Return the (X, Y) coordinate for the center point of the cell that contains the specified text.  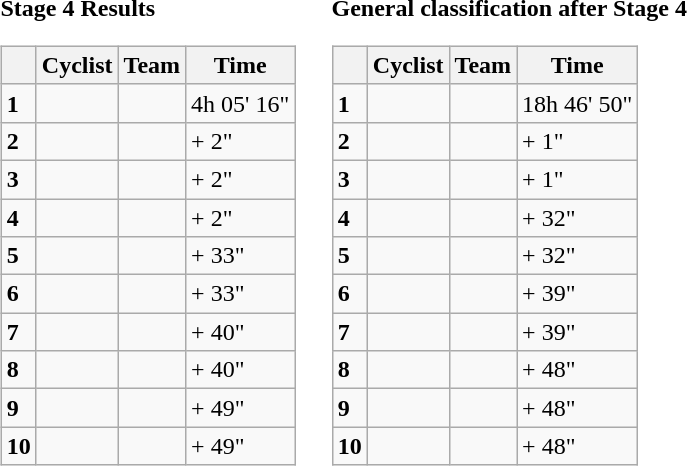
4h 05' 16" (240, 103)
18h 46' 50" (578, 103)
